Extract the [X, Y] coordinate from the center of the cell holding the provided text.  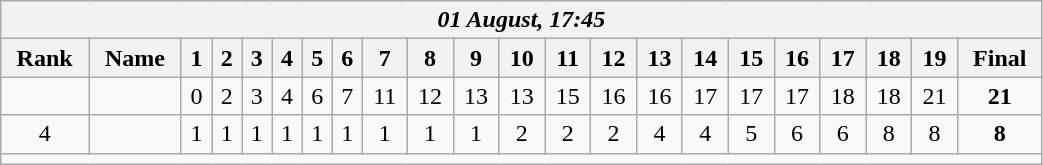
Rank [45, 58]
0 [196, 96]
9 [476, 58]
19 [935, 58]
01 August, 17:45 [522, 20]
Final [1000, 58]
10 [522, 58]
14 [705, 58]
Name [136, 58]
